Find where the given text appears and provide that cell's center as [x, y] coordinate. 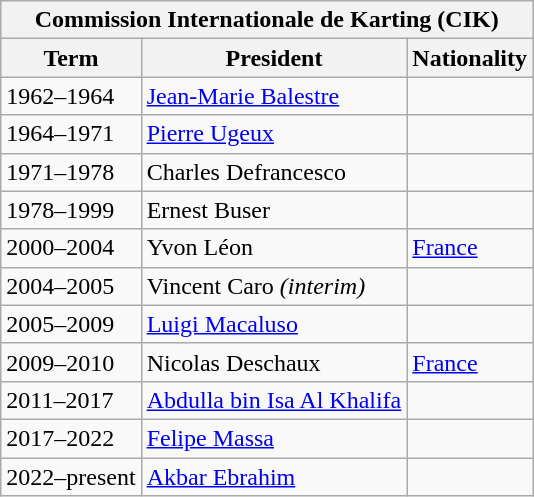
Nationality [470, 58]
2009–2010 [71, 362]
Luigi Macaluso [274, 324]
2011–2017 [71, 400]
President [274, 58]
Akbar Ebrahim [274, 477]
1971–1978 [71, 172]
2004–2005 [71, 286]
Yvon Léon [274, 248]
Abdulla bin Isa Al Khalifa [274, 400]
Nicolas Deschaux [274, 362]
Term [71, 58]
Charles Defrancesco [274, 172]
Commission Internationale de Karting (CIK) [267, 20]
1978–1999 [71, 210]
2017–2022 [71, 438]
1964–1971 [71, 134]
Pierre Ugeux [274, 134]
Ernest Buser [274, 210]
1962–1964 [71, 96]
2022–present [71, 477]
Jean-Marie Balestre [274, 96]
Vincent Caro (interim) [274, 286]
2000–2004 [71, 248]
Felipe Massa [274, 438]
2005–2009 [71, 324]
